Determine the [x, y] coordinate at the center of the cell enclosing the given text.  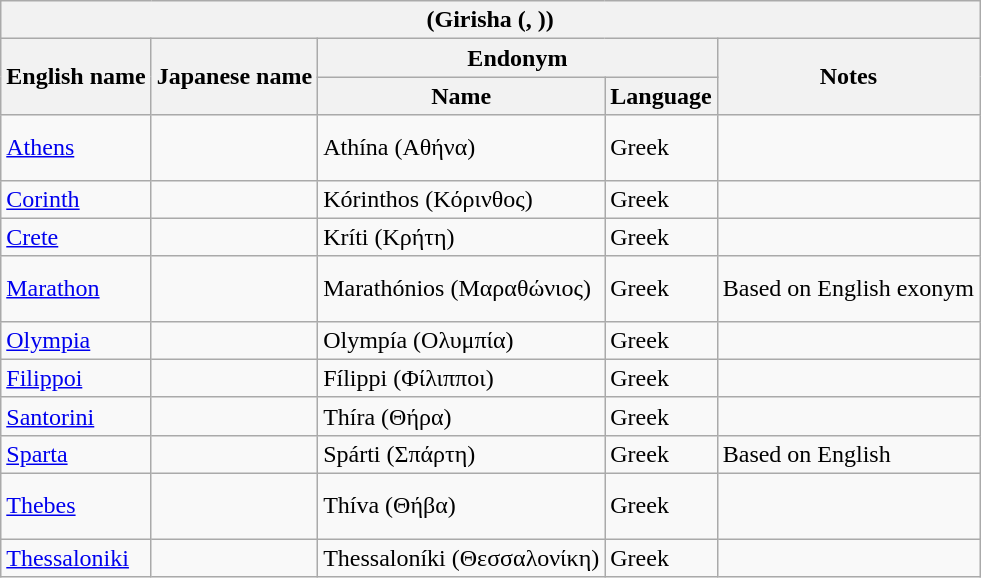
Kórinthos (Κόρινθος) [462, 199]
Thíra (Θήρα) [462, 416]
Olympía (Ολυμπία) [462, 340]
Marathon [76, 288]
Thessaloníki (Θεσσαλονίκη) [462, 557]
Athens [76, 148]
Based on English exonym [848, 288]
Japanese name [234, 77]
English name [76, 77]
Thíva (Θήβα) [462, 506]
Fílippi (Φίλιπποι) [462, 378]
Filippoi [76, 378]
Thessaloniki [76, 557]
Notes [848, 77]
Kríti (Κρήτη) [462, 237]
Crete [76, 237]
Language [661, 96]
Olympia [76, 340]
(Girisha (, )) [490, 20]
Marathónios (Μαραθώνιος) [462, 288]
Thebes [76, 506]
Santorini [76, 416]
Based on English [848, 454]
Sparta [76, 454]
Corinth [76, 199]
Athína (Αθήνα) [462, 148]
Spárti (Σπάρτη) [462, 454]
Name [462, 96]
Endonym [518, 58]
